Provide the [X, Y] coordinate of the cell's center where the given text is located.  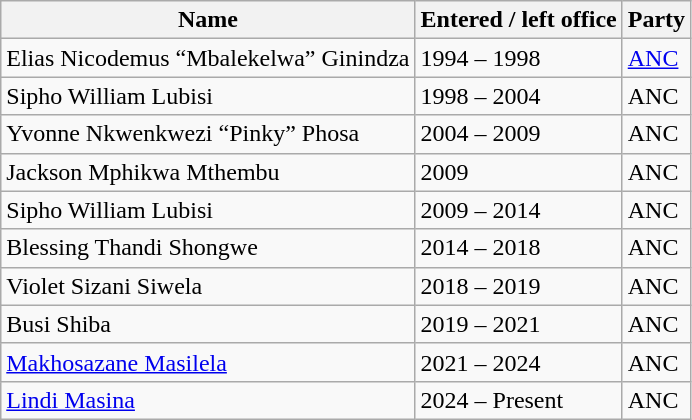
Violet Sizani Siwela [208, 286]
1994 – 1998 [518, 58]
Lindi Masina [208, 400]
Party [656, 20]
2009 [518, 172]
Entered / left office [518, 20]
2018 – 2019 [518, 286]
2021 – 2024 [518, 362]
Jackson Mphikwa Mthembu [208, 172]
2004 – 2009 [518, 134]
2019 – 2021 [518, 324]
2014 – 2018 [518, 248]
2024 – Present [518, 400]
2009 – 2014 [518, 210]
Makhosazane Masilela [208, 362]
Elias Nicodemus “Mbalekelwa” Ginindza [208, 58]
1998 – 2004 [518, 96]
Yvonne Nkwenkwezi “Pinky” Phosa [208, 134]
Name [208, 20]
Blessing Thandi Shongwe [208, 248]
Busi Shiba [208, 324]
